Detect which cell encompasses the target text, then output its [x, y] center coordinate. 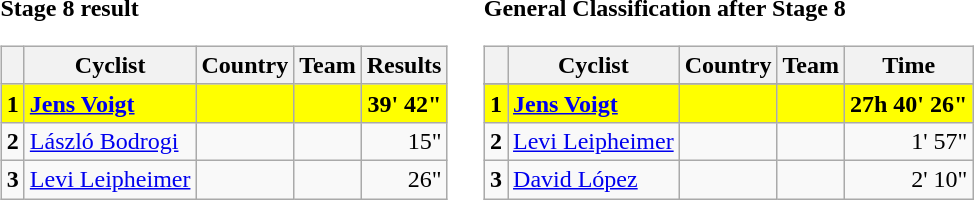
15" [404, 141]
27h 40' 26" [908, 103]
David López [594, 179]
1' 57" [908, 141]
Time [908, 65]
2' 10" [908, 179]
Results [404, 65]
László Bodrogi [110, 141]
26" [404, 179]
39' 42" [404, 103]
